Find where the given text appears and provide that cell's center as [X, Y] coordinate. 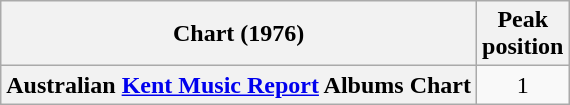
Peakposition [523, 34]
Australian Kent Music Report Albums Chart [239, 85]
1 [523, 85]
Chart (1976) [239, 34]
